Determine the [x, y] coordinate at the center of the cell enclosing the given text.  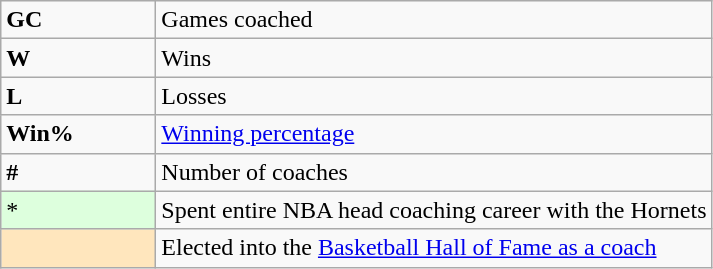
Wins [434, 58]
* [78, 210]
Winning percentage [434, 134]
L [78, 96]
Games coached [434, 20]
W [78, 58]
Win% [78, 134]
Number of coaches [434, 172]
# [78, 172]
GC [78, 20]
Losses [434, 96]
Elected into the Basketball Hall of Fame as a coach [434, 248]
Spent entire NBA head coaching career with the Hornets [434, 210]
